Scan for the cell matching the given text and deliver its [x, y] coordinate at center. 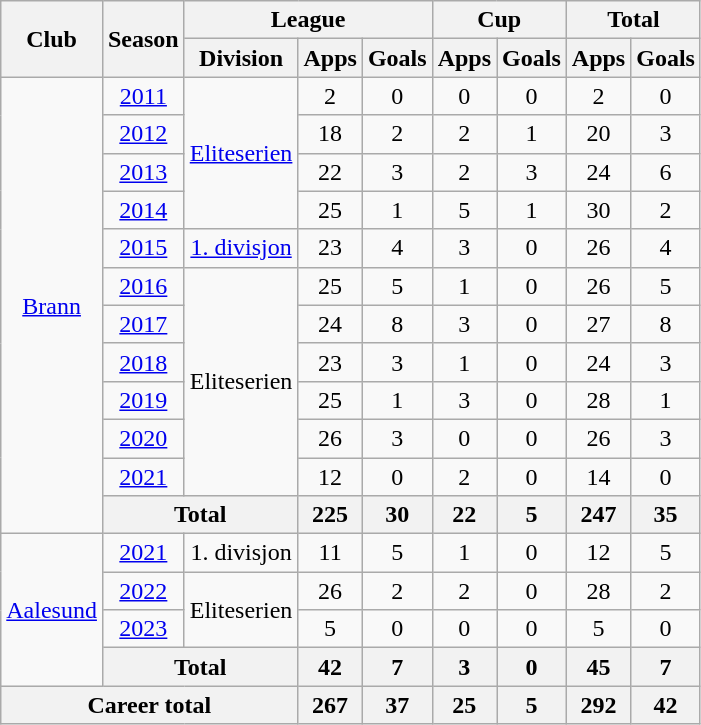
292 [598, 705]
2020 [143, 438]
2019 [143, 400]
Cup [499, 20]
2015 [143, 248]
45 [598, 667]
35 [666, 515]
Division [241, 58]
225 [330, 515]
2022 [143, 591]
2012 [143, 134]
267 [330, 705]
6 [666, 172]
2014 [143, 210]
27 [598, 324]
18 [330, 134]
Season [143, 39]
20 [598, 134]
Aalesund [52, 610]
14 [598, 477]
2011 [143, 96]
247 [598, 515]
37 [397, 705]
2017 [143, 324]
2013 [143, 172]
2023 [143, 629]
Club [52, 39]
2016 [143, 286]
2018 [143, 362]
11 [330, 553]
League [308, 20]
Career total [150, 705]
Brann [52, 306]
